Find where the given text appears and provide that cell's center as (X, Y) coordinate. 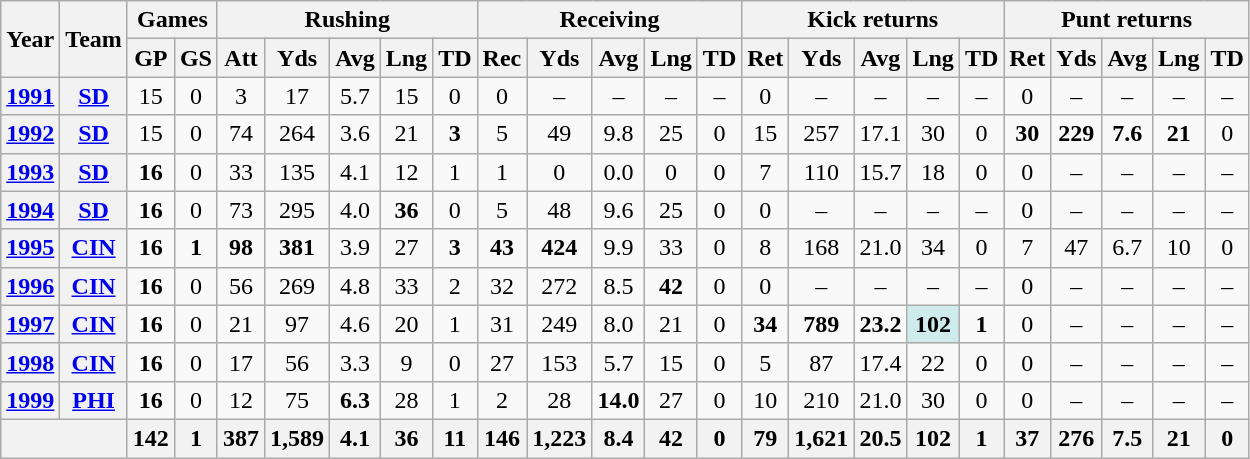
387 (240, 438)
Att (240, 58)
272 (560, 286)
43 (502, 248)
264 (298, 134)
6.7 (1128, 248)
9.6 (618, 210)
20.5 (880, 438)
37 (1028, 438)
1994 (30, 210)
142 (150, 438)
9.9 (618, 248)
79 (766, 438)
1999 (30, 400)
Kick returns (873, 20)
15.7 (880, 172)
97 (298, 324)
424 (560, 248)
47 (1076, 248)
87 (822, 362)
17.4 (880, 362)
3.3 (356, 362)
257 (822, 134)
1996 (30, 286)
8 (766, 248)
295 (298, 210)
1,589 (298, 438)
9 (406, 362)
0.0 (618, 172)
1991 (30, 96)
168 (822, 248)
49 (560, 134)
153 (560, 362)
7.5 (1128, 438)
6.3 (356, 400)
8.4 (618, 438)
74 (240, 134)
GS (196, 58)
8.5 (618, 286)
789 (822, 324)
4.8 (356, 286)
110 (822, 172)
23.2 (880, 324)
98 (240, 248)
9.8 (618, 134)
3.9 (356, 248)
269 (298, 286)
18 (933, 172)
249 (560, 324)
Rec (502, 58)
1995 (30, 248)
7.6 (1128, 134)
276 (1076, 438)
PHI (94, 400)
20 (406, 324)
Year (30, 39)
1998 (30, 362)
229 (1076, 134)
146 (502, 438)
11 (455, 438)
3.6 (356, 134)
Receiving (610, 20)
381 (298, 248)
73 (240, 210)
4.6 (356, 324)
14.0 (618, 400)
Rushing (347, 20)
22 (933, 362)
8.0 (618, 324)
135 (298, 172)
1997 (30, 324)
Punt returns (1127, 20)
210 (822, 400)
GP (150, 58)
75 (298, 400)
1993 (30, 172)
Games (172, 20)
4.0 (356, 210)
1,223 (560, 438)
32 (502, 286)
48 (560, 210)
1992 (30, 134)
17.1 (880, 134)
1,621 (822, 438)
Team (94, 39)
31 (502, 324)
